Output the [x, y] coordinate of the center of the cell containing the given text.  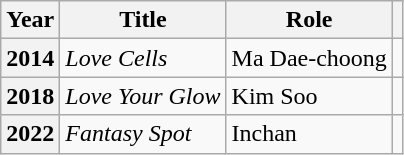
Role [309, 20]
Inchan [309, 134]
Year [30, 20]
Title [143, 20]
Love Your Glow [143, 96]
Love Cells [143, 58]
Kim Soo [309, 96]
Fantasy Spot [143, 134]
Ma Dae-choong [309, 58]
2022 [30, 134]
2018 [30, 96]
2014 [30, 58]
